Find where the given text appears and provide that cell's center as (x, y) coordinate. 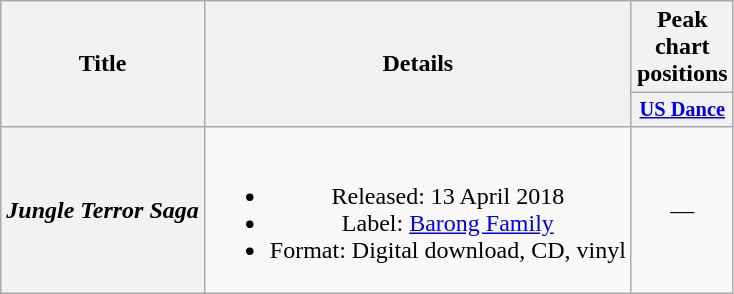
Released: 13 April 2018Label: Barong FamilyFormat: Digital download, CD, vinyl (418, 210)
Peak chart positions (682, 47)
Details (418, 64)
— (682, 210)
US Dance (682, 110)
Jungle Terror Saga (103, 210)
Title (103, 64)
